Detect which cell encompasses the target text, then output its [X, Y] center coordinate. 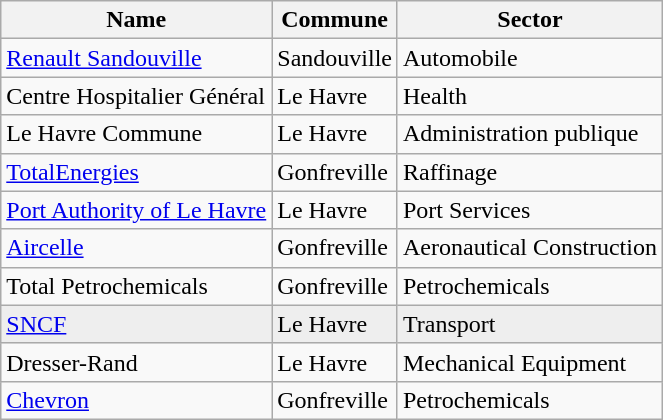
Aeronautical Construction [530, 248]
Sector [530, 20]
TotalEnergies [136, 172]
Raffinage [530, 172]
Sandouville [335, 58]
Port Authority of Le Havre [136, 210]
Mechanical Equipment [530, 362]
Dresser-Rand [136, 362]
Total Petrochemicals [136, 286]
Automobile [530, 58]
Renault Sandouville [136, 58]
SNCF [136, 324]
Chevron [136, 400]
Centre Hospitalier Général [136, 96]
Administration publique [530, 134]
Health [530, 96]
Port Services [530, 210]
Le Havre Commune [136, 134]
Commune [335, 20]
Transport [530, 324]
Aircelle [136, 248]
Name [136, 20]
